Determine the [x, y] coordinate at the center of the cell enclosing the given text.  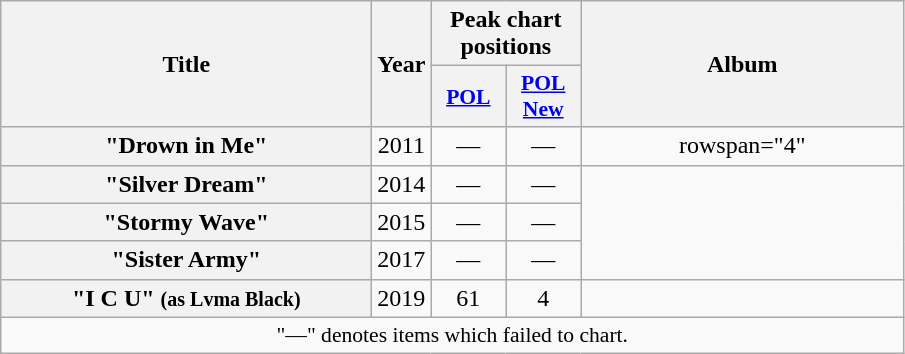
61 [468, 298]
2011 [402, 146]
"Sister Army" [186, 260]
Album [742, 64]
rowspan="4" [742, 146]
2019 [402, 298]
2014 [402, 184]
POL [468, 96]
"—" denotes items which failed to chart. [452, 335]
2017 [402, 260]
Title [186, 64]
Year [402, 64]
"Stormy Wave" [186, 222]
2015 [402, 222]
"I C U" (as Lvma Black) [186, 298]
4 [544, 298]
"Drown in Me" [186, 146]
POLNew [544, 96]
Peak chart positions [506, 34]
"Silver Dream" [186, 184]
